Find where the given text appears and provide that cell's center as (x, y) coordinate. 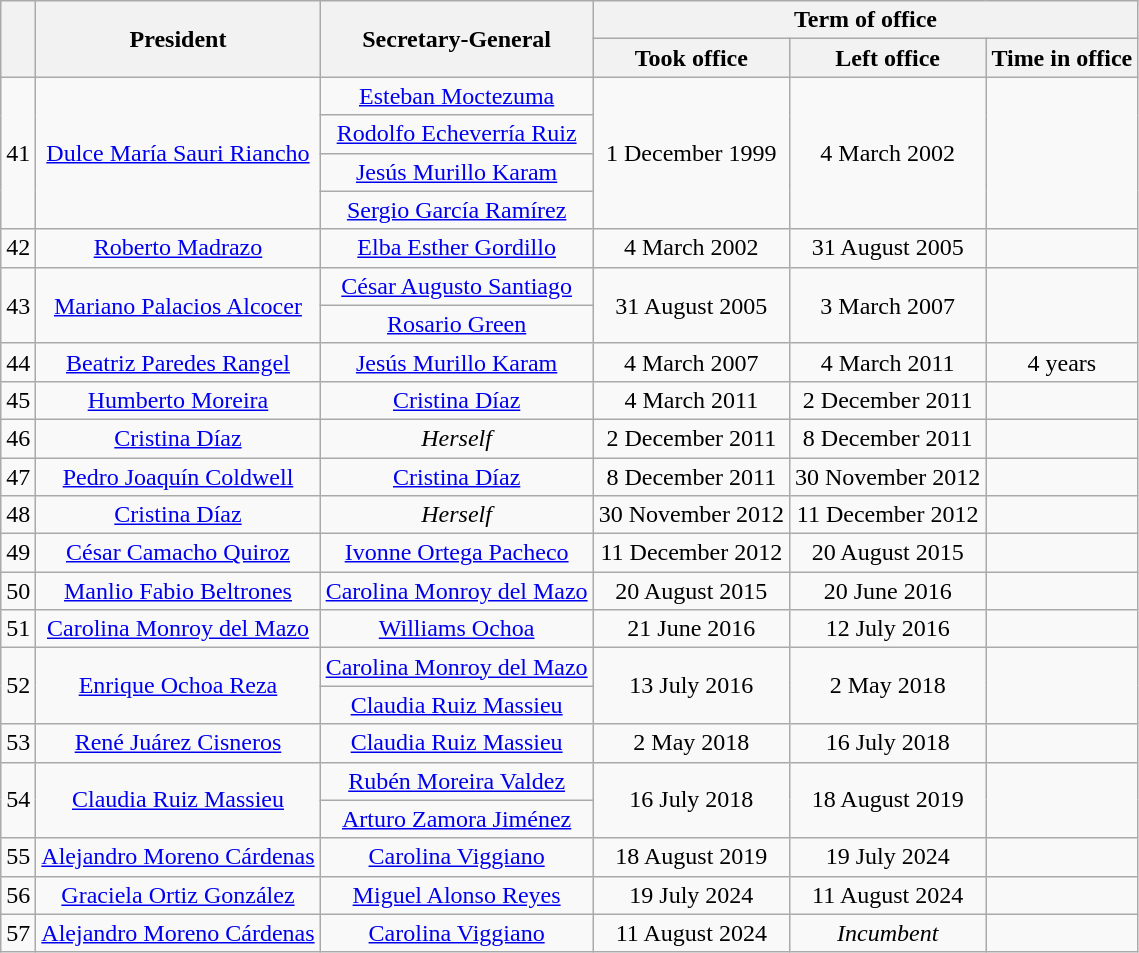
48 (18, 515)
President (178, 39)
Term of office (866, 20)
Humberto Moreira (178, 400)
Rosario Green (456, 324)
57 (18, 933)
Graciela Ortiz González (178, 895)
Mariano Palacios Alcocer (178, 305)
46 (18, 438)
12 July 2016 (887, 629)
1 December 1999 (691, 153)
Sergio García Ramírez (456, 210)
René Juárez Cisneros (178, 743)
50 (18, 591)
César Camacho Quiroz (178, 553)
Esteban Moctezuma (456, 96)
Secretary-General (456, 39)
3 March 2007 (887, 305)
Arturo Zamora Jiménez (456, 819)
Left office (887, 58)
Williams Ochoa (456, 629)
Rubén Moreira Valdez (456, 781)
Roberto Madrazo (178, 248)
Incumbent (887, 933)
41 (18, 153)
51 (18, 629)
Rodolfo Echeverría Ruiz (456, 134)
20 June 2016 (887, 591)
César Augusto Santiago (456, 286)
47 (18, 477)
Beatriz Paredes Rangel (178, 362)
Miguel Alonso Reyes (456, 895)
49 (18, 553)
21 June 2016 (691, 629)
Ivonne Ortega Pacheco (456, 553)
42 (18, 248)
Pedro Joaquín Coldwell (178, 477)
13 July 2016 (691, 686)
54 (18, 800)
4 years (1062, 362)
43 (18, 305)
55 (18, 857)
Dulce María Sauri Riancho (178, 153)
Enrique Ochoa Reza (178, 686)
53 (18, 743)
52 (18, 686)
45 (18, 400)
56 (18, 895)
44 (18, 362)
Elba Esther Gordillo (456, 248)
Took office (691, 58)
4 March 2007 (691, 362)
Time in office (1062, 58)
Manlio Fabio Beltrones (178, 591)
